Return (x, y) of the center of cell containing provided text 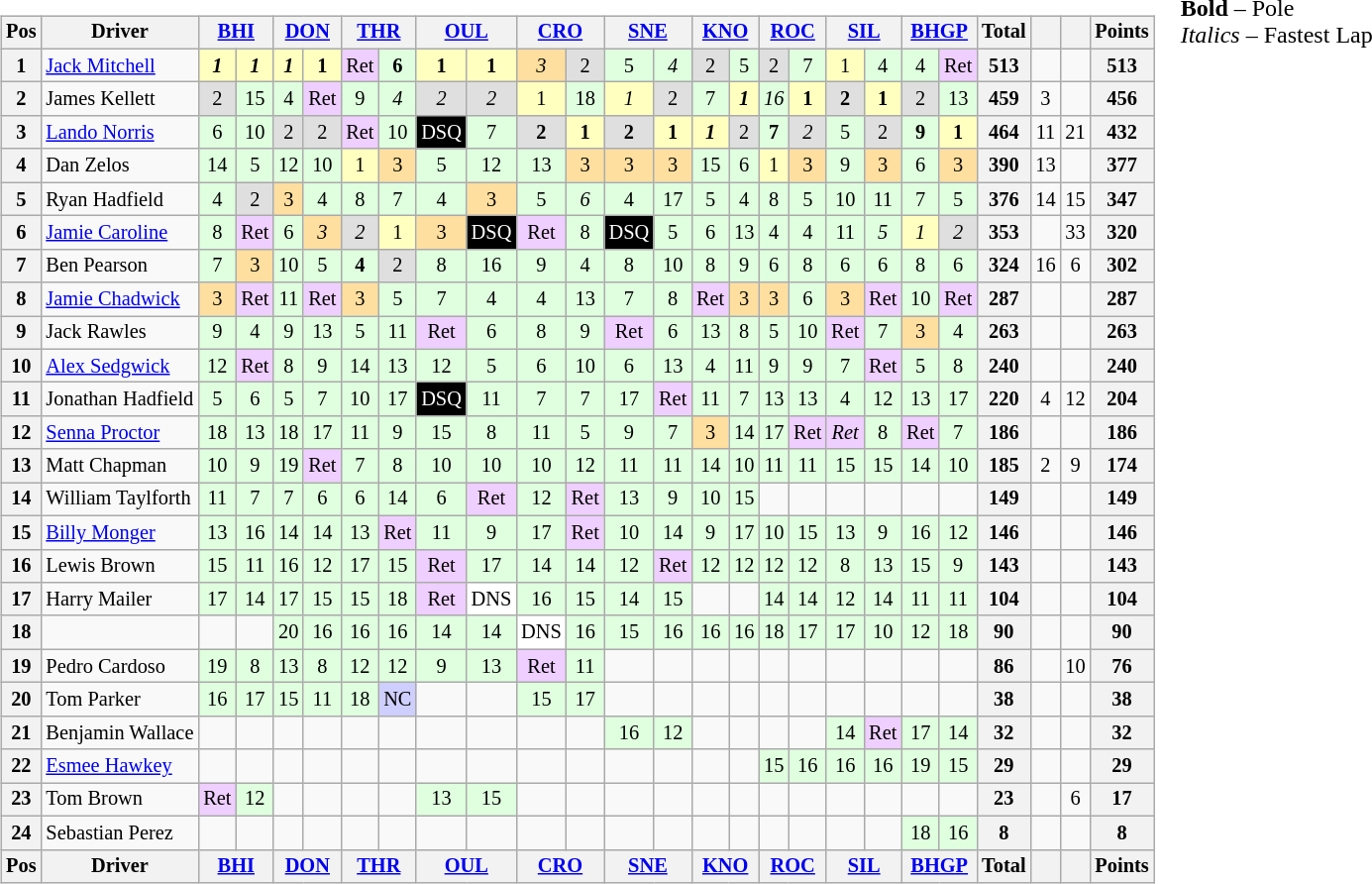
Senna Proctor (119, 433)
NC (397, 700)
Harry Mailer (119, 600)
459 (1003, 99)
James Kellett (119, 99)
376 (1003, 199)
Ryan Hadfield (119, 199)
Tom Parker (119, 700)
Matt Chapman (119, 466)
302 (1122, 266)
204 (1122, 399)
William Taylforth (119, 499)
24 (21, 832)
Alex Sedgwick (119, 366)
Benjamin Wallace (119, 732)
220 (1003, 399)
Lewis Brown (119, 566)
Jonathan Hadfield (119, 399)
347 (1122, 199)
Billy Monger (119, 532)
76 (1122, 666)
353 (1003, 233)
174 (1122, 466)
Ben Pearson (119, 266)
Jamie Caroline (119, 233)
464 (1003, 133)
Esmee Hawkey (119, 766)
Jamie Chadwick (119, 299)
Tom Brown (119, 800)
432 (1122, 133)
Sebastian Perez (119, 832)
Dan Zelos (119, 166)
Jack Mitchell (119, 65)
324 (1003, 266)
33 (1075, 233)
Lando Norris (119, 133)
Pedro Cardoso (119, 666)
185 (1003, 466)
390 (1003, 166)
Jack Rawles (119, 333)
377 (1122, 166)
86 (1003, 666)
320 (1122, 233)
22 (21, 766)
456 (1122, 99)
